Provide the [x, y] coordinate of the cell's center where the given text is located.  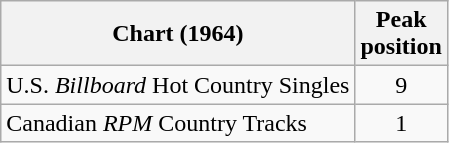
Canadian RPM Country Tracks [178, 123]
Chart (1964) [178, 34]
Peakposition [401, 34]
U.S. Billboard Hot Country Singles [178, 85]
9 [401, 85]
1 [401, 123]
